Return the [X, Y] coordinate for the center point of the cell that contains the specified text.  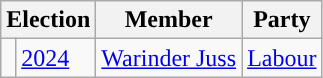
Party [282, 20]
Labour [282, 58]
Warinder Juss [169, 58]
2024 [56, 58]
Member [169, 20]
Election [48, 20]
